From the cell containing the given text, extract its center point as [X, Y] coordinate. 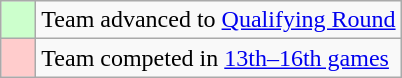
Team advanced to Qualifying Round [218, 20]
Team competed in 13th–16th games [218, 58]
